Return [X, Y] of the center of cell containing provided text 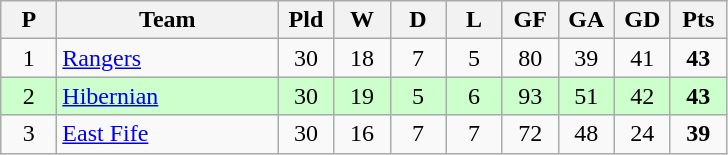
24 [642, 134]
GA [586, 20]
18 [362, 58]
42 [642, 96]
Pts [698, 20]
Pld [306, 20]
51 [586, 96]
2 [29, 96]
48 [586, 134]
GD [642, 20]
80 [530, 58]
6 [474, 96]
W [362, 20]
93 [530, 96]
41 [642, 58]
L [474, 20]
Hibernian [168, 96]
D [418, 20]
16 [362, 134]
1 [29, 58]
GF [530, 20]
72 [530, 134]
East Fife [168, 134]
19 [362, 96]
Team [168, 20]
3 [29, 134]
P [29, 20]
Rangers [168, 58]
